Provide the (x, y) coordinate of the cell's center where the given text is located.  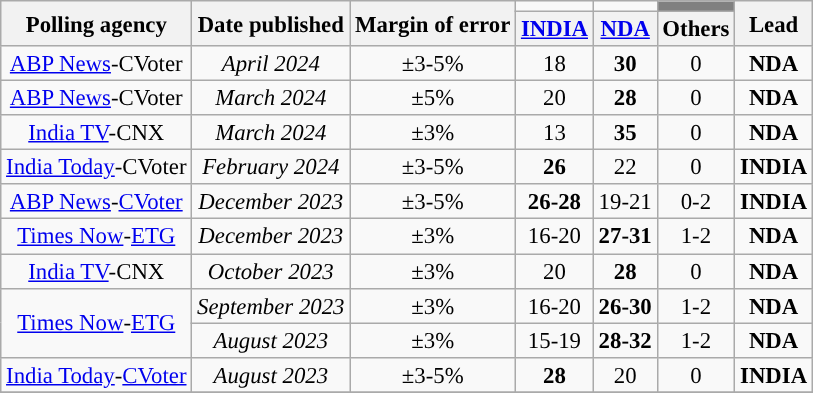
Date published (271, 24)
26-30 (625, 306)
0-2 (696, 202)
Polling agency (96, 24)
27-31 (625, 236)
Lead (774, 24)
19-21 (625, 202)
22 (625, 168)
September 2023 (271, 306)
26-28 (555, 202)
Margin of error (433, 24)
October 2023 (271, 272)
30 (625, 64)
±5% (433, 98)
April 2024 (271, 64)
15-19 (555, 340)
35 (625, 132)
Others (696, 30)
28-32 (625, 340)
18 (555, 64)
26 (555, 168)
February 2024 (271, 168)
13 (555, 132)
